Output the (X, Y) coordinate of the center of the cell containing the given text.  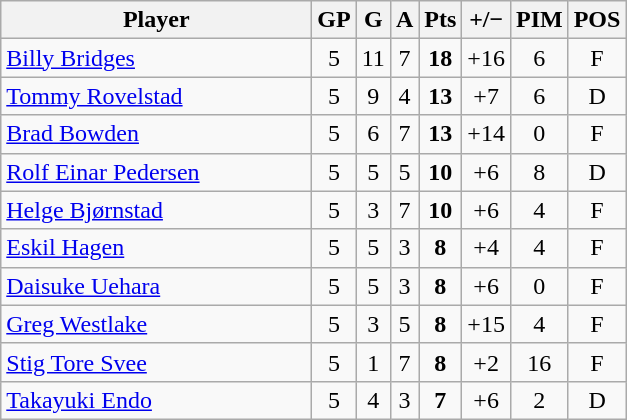
9 (373, 96)
Player (156, 20)
PIM (539, 20)
+16 (486, 58)
16 (539, 362)
POS (597, 20)
Helge Bjørnstad (156, 210)
Eskil Hagen (156, 248)
Rolf Einar Pedersen (156, 172)
+14 (486, 134)
Greg Westlake (156, 324)
Pts (440, 20)
Daisuke Uehara (156, 286)
A (404, 20)
GP (334, 20)
+4 (486, 248)
2 (539, 400)
Stig Tore Svee (156, 362)
18 (440, 58)
+2 (486, 362)
1 (373, 362)
Billy Bridges (156, 58)
11 (373, 58)
+15 (486, 324)
Tommy Rovelstad (156, 96)
+/− (486, 20)
+7 (486, 96)
G (373, 20)
Brad Bowden (156, 134)
Takayuki Endo (156, 400)
